Find where the given text appears and provide that cell's center as [X, Y] coordinate. 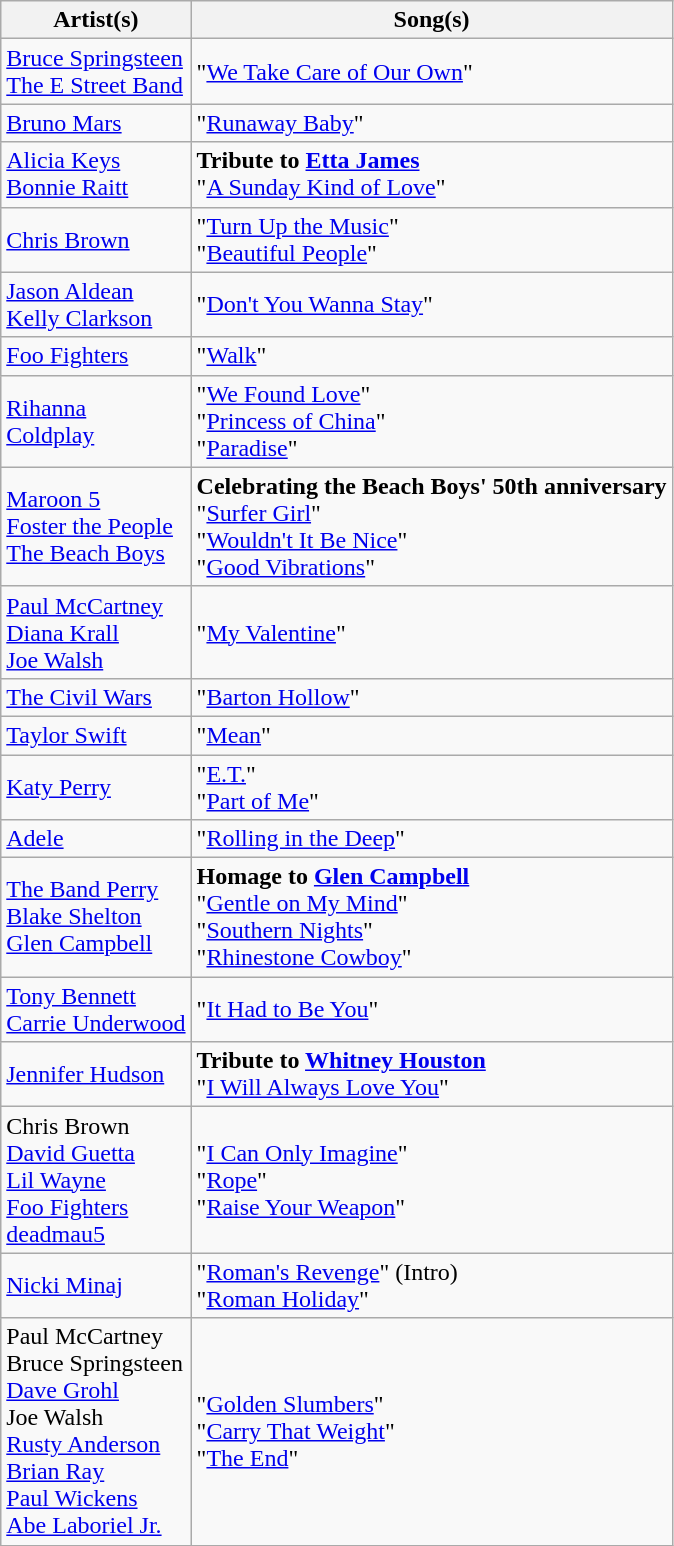
"Walk" [432, 356]
Paul McCartneyDiana KrallJoe Walsh [96, 632]
"Roman's Revenge" (Intro)"Roman Holiday" [432, 1286]
"My Valentine" [432, 632]
Nicki Minaj [96, 1286]
Maroon 5Foster the PeopleThe Beach Boys [96, 526]
Paul McCartney Bruce SpringsteenDave GrohlJoe WalshRusty AndersonBrian RayPaul WickensAbe Laboriel Jr. [96, 1432]
Artist(s) [96, 20]
Celebrating the Beach Boys' 50th anniversary"Surfer Girl""Wouldn't It Be Nice""Good Vibrations" [432, 526]
Tony BennettCarrie Underwood [96, 1010]
"Don't You Wanna Stay" [432, 304]
Tribute to Whitney Houston"I Will Always Love You" [432, 1074]
Taylor Swift [96, 735]
"I Can Only Imagine""Rope""Raise Your Weapon" [432, 1180]
"Turn Up the Music""Beautiful People" [432, 240]
Bruno Mars [96, 123]
"Rolling in the Deep" [432, 839]
Bruce SpringsteenThe E Street Band [96, 72]
"Runaway Baby" [432, 123]
Alicia KeysBonnie Raitt [96, 174]
The Civil Wars [96, 697]
Jennifer Hudson [96, 1074]
"Barton Hollow" [432, 697]
Katy Perry [96, 786]
Chris BrownDavid GuettaLil WayneFoo Fightersdeadmau5 [96, 1180]
Homage to Glen Campbell"Gentle on My Mind""Southern Nights""Rhinestone Cowboy" [432, 918]
"It Had to Be You" [432, 1010]
"E.T.""Part of Me" [432, 786]
Song(s) [432, 20]
RihannaColdplay [96, 421]
"Golden Slumbers""Carry That Weight""The End" [432, 1432]
"Mean" [432, 735]
Adele [96, 839]
Foo Fighters [96, 356]
"We Found Love""Princess of China""Paradise" [432, 421]
Chris Brown [96, 240]
Tribute to Etta James"A Sunday Kind of Love" [432, 174]
Jason AldeanKelly Clarkson [96, 304]
"We Take Care of Our Own" [432, 72]
The Band PerryBlake SheltonGlen Campbell [96, 918]
